Determine the [X, Y] coordinate at the center of the cell enclosing the given text.  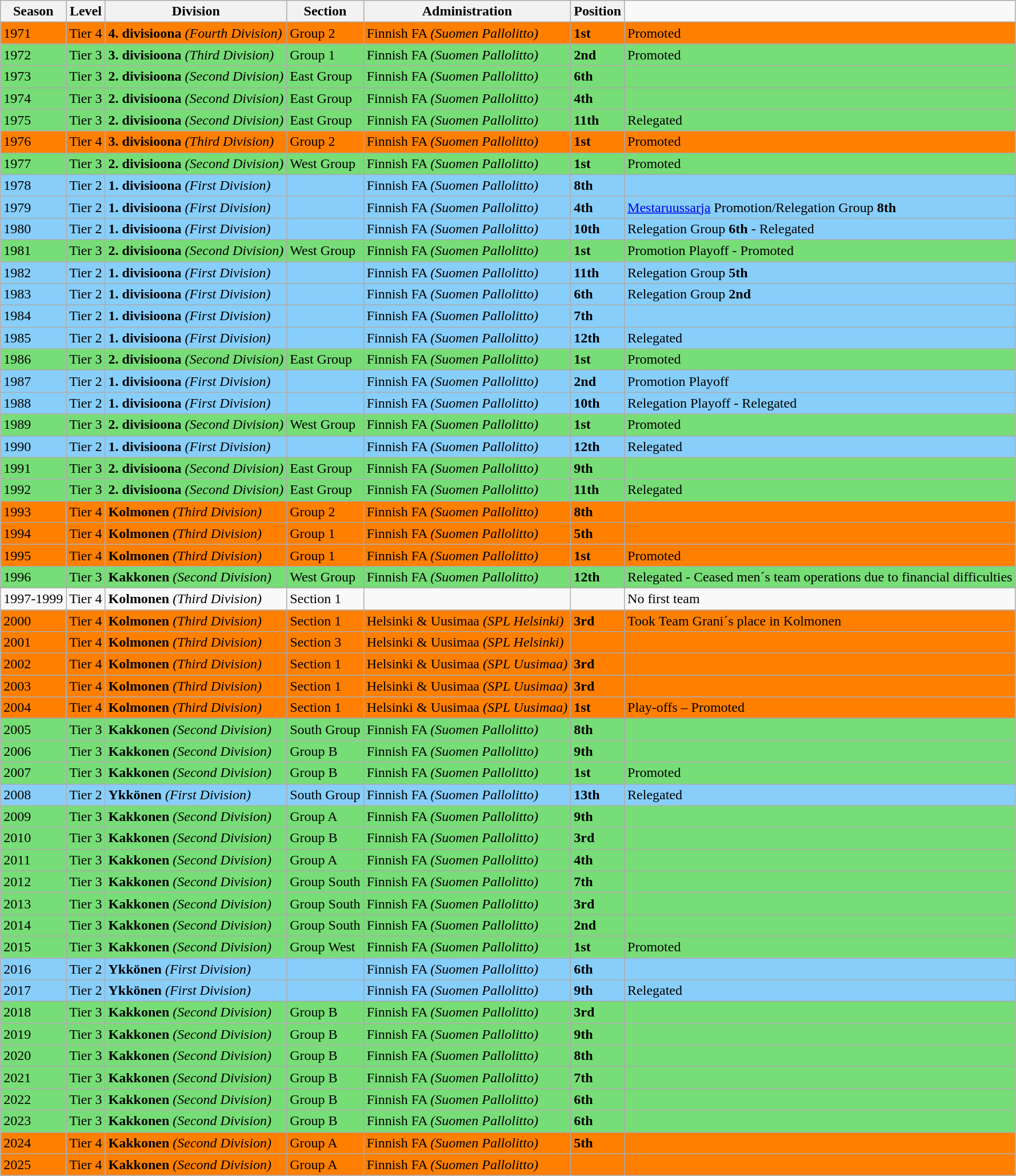
1982 [33, 273]
Season [33, 11]
2013 [33, 903]
1994 [33, 533]
Play-offs – Promoted [820, 708]
1993 [33, 512]
Administration [467, 11]
Section 3 [325, 643]
1976 [33, 142]
Position [598, 11]
2001 [33, 643]
2025 [33, 1165]
Relegation Playoff - Relegated [820, 403]
Section [325, 11]
1985 [33, 338]
1971 [33, 33]
1986 [33, 360]
2005 [33, 729]
2019 [33, 1034]
Took Team Grani´s place in Kolmonen [820, 620]
1983 [33, 294]
1988 [33, 403]
1980 [33, 229]
2010 [33, 838]
Promotion Playoff [820, 381]
13th [598, 795]
1989 [33, 425]
2021 [33, 1078]
2018 [33, 1012]
1979 [33, 207]
Relegation Group 2nd [820, 294]
2011 [33, 860]
Promotion Playoff - Promoted [820, 250]
2017 [33, 991]
2022 [33, 1099]
2004 [33, 708]
Level [86, 11]
1977 [33, 164]
2020 [33, 1056]
2002 [33, 664]
2015 [33, 947]
2023 [33, 1121]
2000 [33, 620]
4. divisioona (Fourth Division) [196, 33]
1991 [33, 468]
No first team [820, 599]
Group West [325, 947]
Division [196, 11]
1987 [33, 381]
1974 [33, 98]
1984 [33, 316]
1996 [33, 577]
2007 [33, 773]
2024 [33, 1143]
2008 [33, 795]
1981 [33, 250]
Relegation Group 5th [820, 273]
2012 [33, 882]
2016 [33, 969]
Mestaruussarja Promotion/Relegation Group 8th [820, 207]
2009 [33, 816]
1990 [33, 447]
1975 [33, 120]
1995 [33, 555]
1997-1999 [33, 599]
1972 [33, 55]
2006 [33, 751]
1978 [33, 185]
1973 [33, 77]
Relegated - Ceased men´s team operations due to financial difficulties [820, 577]
1992 [33, 490]
2014 [33, 925]
Relegation Group 6th - Relegated [820, 229]
2003 [33, 686]
